Locate the cell with the specified text and output its (X, Y) center coordinate. 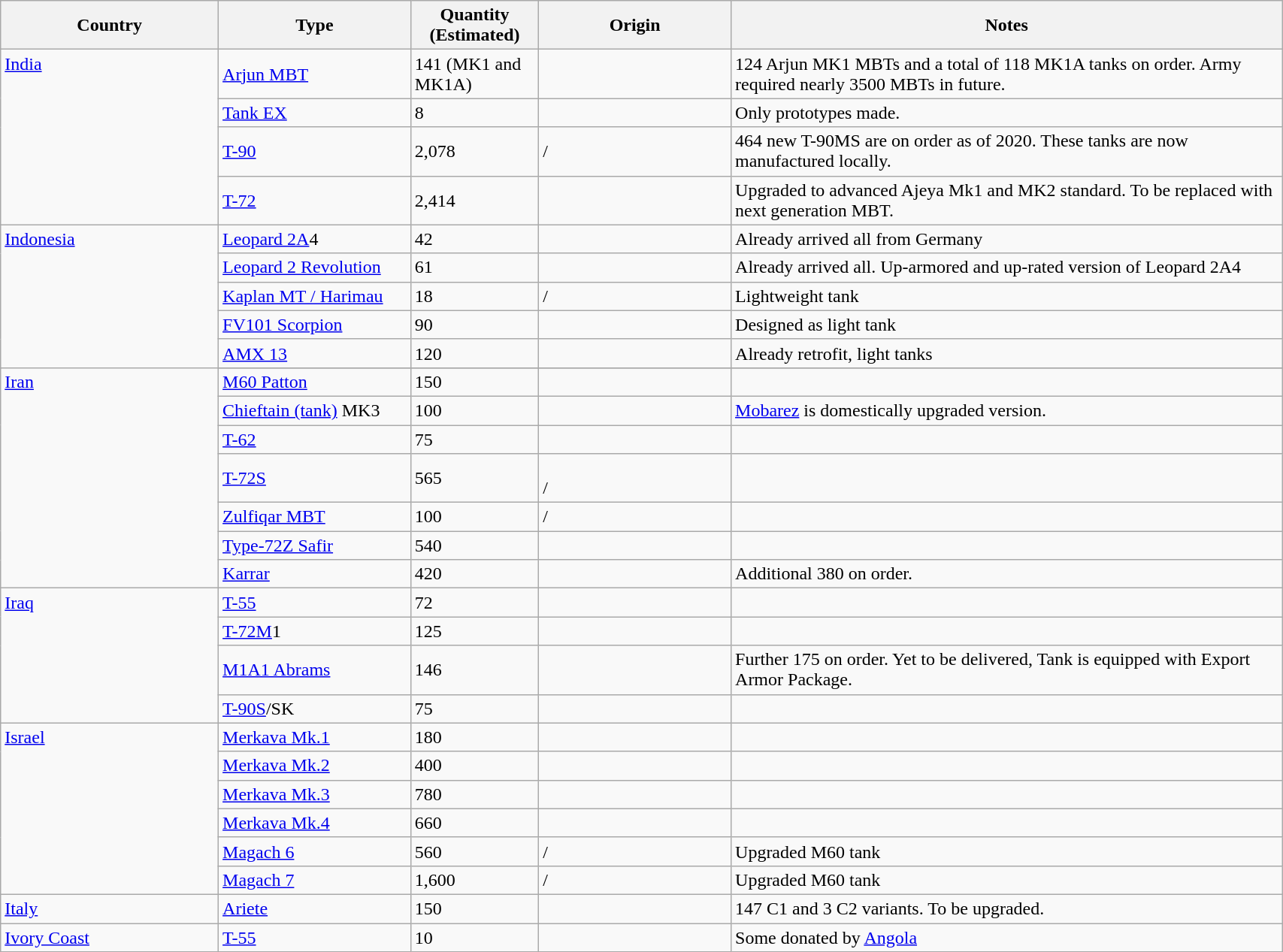
Additional 380 on order. (1007, 574)
72 (474, 603)
AMX 13 (315, 353)
Iran (110, 478)
400 (474, 766)
141 (MK1 and MK1A) (474, 74)
Notes (1007, 26)
10 (474, 937)
Already retrofit, light tanks (1007, 353)
2,078 (474, 152)
Already arrived all. Up-armored and up-rated version of Leopard 2A4 (1007, 267)
780 (474, 794)
540 (474, 546)
124 Arjun MK1 MBTs and a total of 118 MK1A tanks on order. Army required nearly 3500 MBTs in future. (1007, 74)
Leopard 2 Revolution (315, 267)
180 (474, 737)
8 (474, 113)
Zulfiqar MBT (315, 517)
Further 175 on order. Yet to be delivered, Tank is equipped with Export Armor Package. (1007, 670)
147 C1 and 3 C2 variants. To be upgraded. (1007, 908)
Country (110, 26)
Magach 6 (315, 851)
Arjun MBT (315, 74)
Israel (110, 808)
1,600 (474, 880)
Lightweight tank (1007, 296)
464 new T-90MS are on order as of 2020. These tanks are now manufactured locally. (1007, 152)
Karrar (315, 574)
Mobarez is domestically upgraded version. (1007, 410)
90 (474, 325)
Leopard 2A4 (315, 239)
Ariete (315, 908)
Tank EX (315, 113)
T-72S (315, 478)
660 (474, 823)
Italy (110, 908)
M1A1 Abrams (315, 670)
Chieftain (tank) MK3 (315, 410)
T-90 (315, 152)
Magach 7 (315, 880)
T-90S/SK (315, 709)
Merkava Mk.4 (315, 823)
Type (315, 26)
565 (474, 478)
Kaplan MT / Harimau (315, 296)
Merkava Mk.2 (315, 766)
Indonesia (110, 296)
T-72 (315, 200)
Type-72Z Safir (315, 546)
146 (474, 670)
FV101 Scorpion (315, 325)
560 (474, 851)
420 (474, 574)
Merkava Mk.3 (315, 794)
42 (474, 239)
Origin (635, 26)
125 (474, 631)
Designed as light tank (1007, 325)
Some donated by Angola (1007, 937)
M60 Patton (315, 382)
Already arrived all from Germany (1007, 239)
Upgraded to advanced Ajeya Mk1 and MK2 standard. To be replaced with next generation MBT. (1007, 200)
Only prototypes made. (1007, 113)
T-72M1 (315, 631)
18 (474, 296)
Merkava Mk.1 (315, 737)
Ivory Coast (110, 937)
Iraq (110, 655)
61 (474, 267)
India (110, 137)
Quantity (Estimated) (474, 26)
120 (474, 353)
2,414 (474, 200)
T-62 (315, 440)
